For the text-containing cell, return its midpoint in (X, Y) coordinate format. 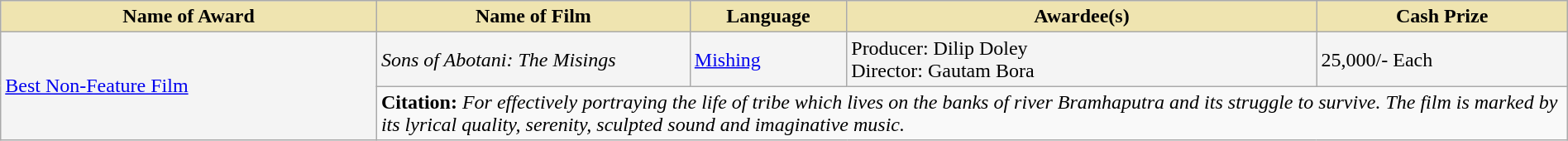
Name of Award (189, 17)
Name of Film (533, 17)
Producer: Dilip DoleyDirector: Gautam Bora (1082, 60)
Cash Prize (1442, 17)
Sons of Abotani: The Misings (533, 60)
Language (767, 17)
Best Non-Feature Film (189, 86)
Mishing (767, 60)
Awardee(s) (1082, 17)
25,000/- Each (1442, 60)
